Find where the given text appears and provide that cell's center as [X, Y] coordinate. 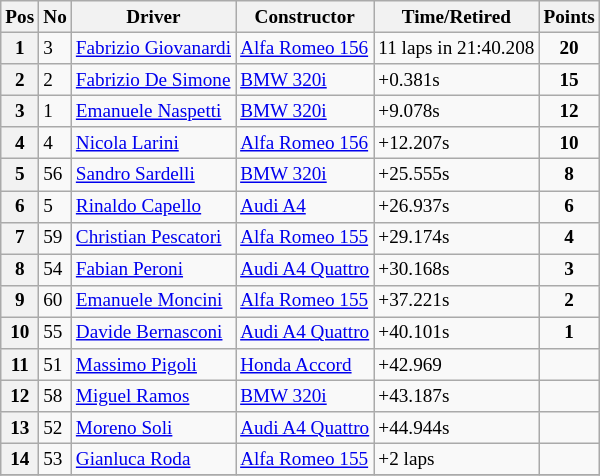
Emanuele Moncini [153, 301]
60 [56, 301]
11 [20, 365]
Gianluca Roda [153, 460]
58 [56, 396]
20 [569, 48]
+29.174s [456, 238]
+12.207s [456, 143]
Moreno Soli [153, 428]
15 [569, 80]
53 [56, 460]
+42.969 [456, 365]
Rinaldo Capello [153, 206]
13 [20, 428]
59 [56, 238]
+2 laps [456, 460]
51 [56, 365]
55 [56, 333]
+9.078s [456, 111]
Driver [153, 17]
Christian Pescatori [153, 238]
Constructor [305, 17]
+44.944s [456, 428]
Sandro Sardelli [153, 175]
14 [20, 460]
Fabian Peroni [153, 270]
54 [56, 270]
56 [56, 175]
Audi A4 [305, 206]
7 [20, 238]
9 [20, 301]
+30.168s [456, 270]
Points [569, 17]
No [56, 17]
Davide Bernasconi [153, 333]
Pos [20, 17]
+43.187s [456, 396]
Emanuele Naspetti [153, 111]
Honda Accord [305, 365]
Miguel Ramos [153, 396]
+26.937s [456, 206]
+40.101s [456, 333]
Massimo Pigoli [153, 365]
11 laps in 21:40.208 [456, 48]
Time/Retired [456, 17]
Fabrizio De Simone [153, 80]
+0.381s [456, 80]
Fabrizio Giovanardi [153, 48]
Nicola Larini [153, 143]
52 [56, 428]
+37.221s [456, 301]
+25.555s [456, 175]
